Provide the (X, Y) coordinate of the cell's center where the given text is located.  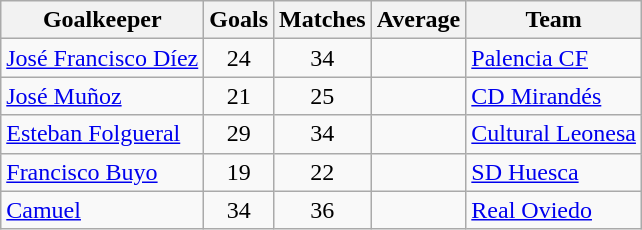
19 (239, 172)
24 (239, 58)
Goals (239, 20)
CD Mirandés (554, 96)
36 (323, 210)
Francisco Buyo (102, 172)
Goalkeeper (102, 20)
José Francisco Díez (102, 58)
22 (323, 172)
Real Oviedo (554, 210)
Matches (323, 20)
Average (418, 20)
25 (323, 96)
Camuel (102, 210)
Palencia CF (554, 58)
SD Huesca (554, 172)
Esteban Folgueral (102, 134)
Team (554, 20)
29 (239, 134)
Cultural Leonesa (554, 134)
21 (239, 96)
José Muñoz (102, 96)
